For the text-containing cell, return its midpoint in [x, y] coordinate format. 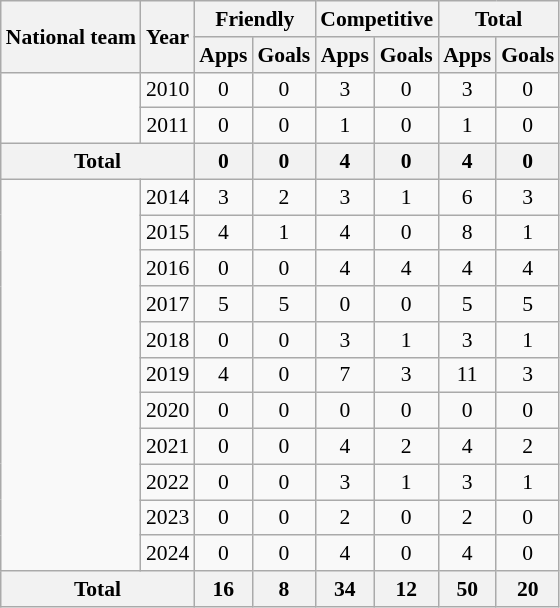
National team [71, 36]
2020 [168, 411]
Year [168, 36]
12 [406, 589]
34 [344, 589]
16 [223, 589]
2022 [168, 482]
2019 [168, 375]
2014 [168, 197]
2016 [168, 269]
11 [467, 375]
2023 [168, 518]
2015 [168, 233]
Friendly [254, 19]
50 [467, 589]
2010 [168, 90]
Competitive [376, 19]
2018 [168, 340]
7 [344, 375]
6 [467, 197]
2011 [168, 126]
2024 [168, 554]
2017 [168, 304]
20 [528, 589]
2021 [168, 447]
